Identify which cell holds the provided text, then report its (x, y) central coordinate. 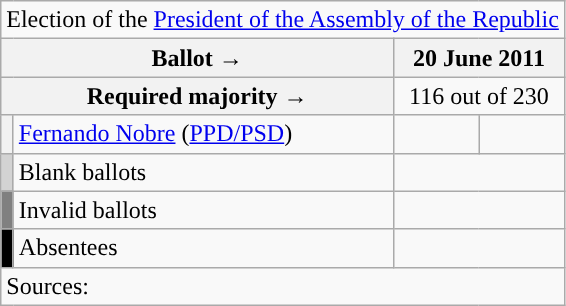
Election of the President of the Assembly of the Republic (283, 20)
Fernando Nobre (PPD/PSD) (203, 134)
Absentees (203, 248)
20 June 2011 (480, 58)
Ballot → (198, 58)
Sources: (283, 286)
Invalid ballots (203, 210)
Blank ballots (203, 172)
Required majority → (198, 96)
116 out of 230 (480, 96)
